Return the (X, Y) coordinate for the center point of the cell that contains the specified text.  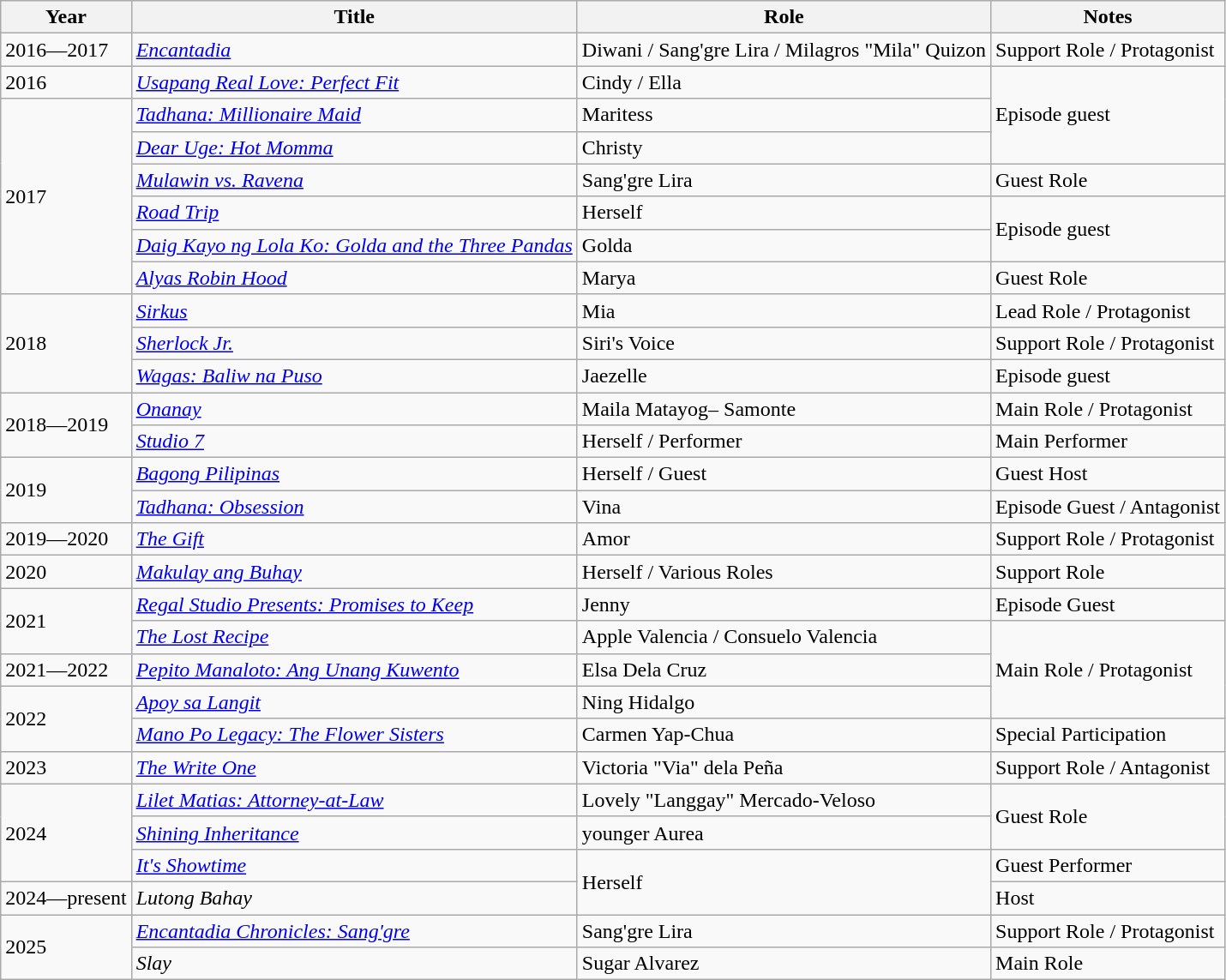
2023 (66, 767)
2022 (66, 718)
Regal Studio Presents: Promises to Keep (354, 604)
Main Performer (1108, 442)
2019—2020 (66, 539)
Wagas: Baliw na Puso (354, 376)
Role (784, 17)
Elsa Dela Cruz (784, 670)
Alyas Robin Hood (354, 278)
Mano Po Legacy: The Flower Sisters (354, 735)
Onanay (354, 409)
Lovely "Langgay" Mercado-Veloso (784, 800)
Maila Matayog– Samonte (784, 409)
Lutong Bahay (354, 898)
Shining Inheritance (354, 833)
The Write One (354, 767)
Marya (784, 278)
Herself / Performer (784, 442)
Jenny (784, 604)
2021—2022 (66, 670)
2017 (66, 196)
Main Role (1108, 964)
Guest Host (1108, 474)
Daig Kayo ng Lola Ko: Golda and the Three Pandas (354, 245)
Slay (354, 964)
younger Aurea (784, 833)
Apoy sa Langit (354, 702)
Diwani / Sang'gre Lira / Milagros "Mila" Quizon (784, 50)
Episode Guest / Antagonist (1108, 507)
Amor (784, 539)
2024—present (66, 898)
2025 (66, 947)
2016 (66, 82)
Herself / Various Roles (784, 572)
Tadhana: Millionaire Maid (354, 115)
Christy (784, 147)
Vina (784, 507)
Support Role / Antagonist (1108, 767)
2020 (66, 572)
Sirkus (354, 310)
The Gift (354, 539)
Encantadia (354, 50)
Road Trip (354, 213)
Sherlock Jr. (354, 343)
Encantadia Chronicles: Sang'gre (354, 930)
Host (1108, 898)
Siri's Voice (784, 343)
Mia (784, 310)
Golda (784, 245)
Ning Hidalgo (784, 702)
2016—2017 (66, 50)
Herself / Guest (784, 474)
Jaezelle (784, 376)
Studio 7 (354, 442)
Lilet Matias: Attorney-at-Law (354, 800)
Support Role (1108, 572)
2021 (66, 621)
Episode Guest (1108, 604)
Pepito Manaloto: Ang Unang Kuwento (354, 670)
Apple Valencia / Consuelo Valencia (784, 637)
2019 (66, 490)
The Lost Recipe (354, 637)
Mulawin vs. Ravena (354, 180)
Guest Performer (1108, 865)
Tadhana: Obsession (354, 507)
It's Showtime (354, 865)
2024 (66, 833)
Dear Uge: Hot Momma (354, 147)
Makulay ang Buhay (354, 572)
Maritess (784, 115)
2018 (66, 343)
Bagong Pilipinas (354, 474)
Cindy / Ella (784, 82)
Usapang Real Love: Perfect Fit (354, 82)
Victoria "Via" dela Peña (784, 767)
Title (354, 17)
Carmen Yap-Chua (784, 735)
2018—2019 (66, 425)
Year (66, 17)
Sugar Alvarez (784, 964)
Special Participation (1108, 735)
Lead Role / Protagonist (1108, 310)
Notes (1108, 17)
